Capture the cell that displays the provided text and extract its [x, y] central coordinate. 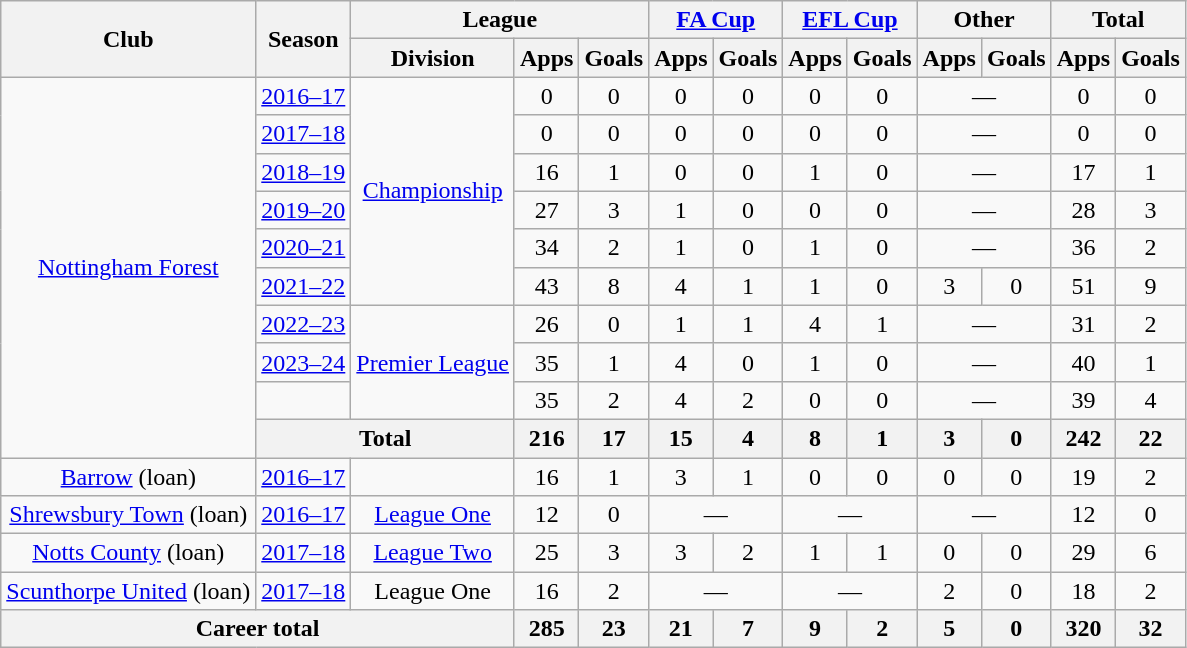
2019–20 [304, 210]
Scunthorpe United (loan) [128, 591]
25 [546, 553]
216 [546, 438]
2022–23 [304, 324]
Career total [258, 629]
League [500, 20]
Barrow (loan) [128, 477]
26 [546, 324]
21 [681, 629]
Club [128, 39]
Season [304, 39]
43 [546, 286]
League Two [433, 553]
18 [1083, 591]
2023–24 [304, 362]
32 [1151, 629]
320 [1083, 629]
2021–22 [304, 286]
Premier League [433, 362]
31 [1083, 324]
19 [1083, 477]
34 [546, 248]
22 [1151, 438]
285 [546, 629]
39 [1083, 400]
23 [614, 629]
27 [546, 210]
28 [1083, 210]
Other [984, 20]
2018–19 [304, 172]
29 [1083, 553]
15 [681, 438]
6 [1151, 553]
Shrewsbury Town (loan) [128, 515]
2020–21 [304, 248]
Championship [433, 191]
36 [1083, 248]
Division [433, 58]
Nottingham Forest [128, 268]
EFL Cup [850, 20]
FA Cup [716, 20]
Notts County (loan) [128, 553]
5 [949, 629]
40 [1083, 362]
51 [1083, 286]
7 [748, 629]
242 [1083, 438]
